From the cell containing the given text, extract its center point as [X, Y] coordinate. 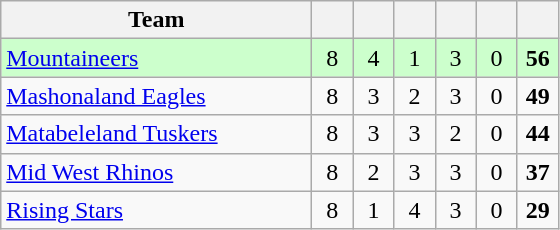
44 [538, 134]
Mashonaland Eagles [156, 96]
Mountaineers [156, 58]
Matabeleland Tuskers [156, 134]
Team [156, 20]
Mid West Rhinos [156, 172]
56 [538, 58]
37 [538, 172]
49 [538, 96]
29 [538, 210]
Rising Stars [156, 210]
